Return the (X, Y) coordinate for the center point of the cell that contains the specified text.  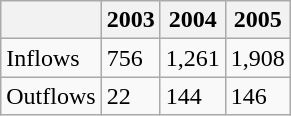
Inflows (51, 58)
144 (192, 96)
756 (130, 58)
1,908 (258, 58)
2005 (258, 20)
2003 (130, 20)
22 (130, 96)
146 (258, 96)
2004 (192, 20)
1,261 (192, 58)
Outflows (51, 96)
